Return (X, Y) of the center of cell containing provided text 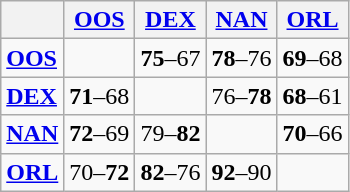
71–68 (100, 96)
70–72 (100, 172)
79–82 (170, 134)
78–76 (242, 58)
70–66 (312, 134)
75–67 (170, 58)
68–61 (312, 96)
72–69 (100, 134)
69–68 (312, 58)
76–78 (242, 96)
92–90 (242, 172)
82–76 (170, 172)
